Pinpoint the cell where the given text exists, returning its [X, Y] midpoint coordinate. 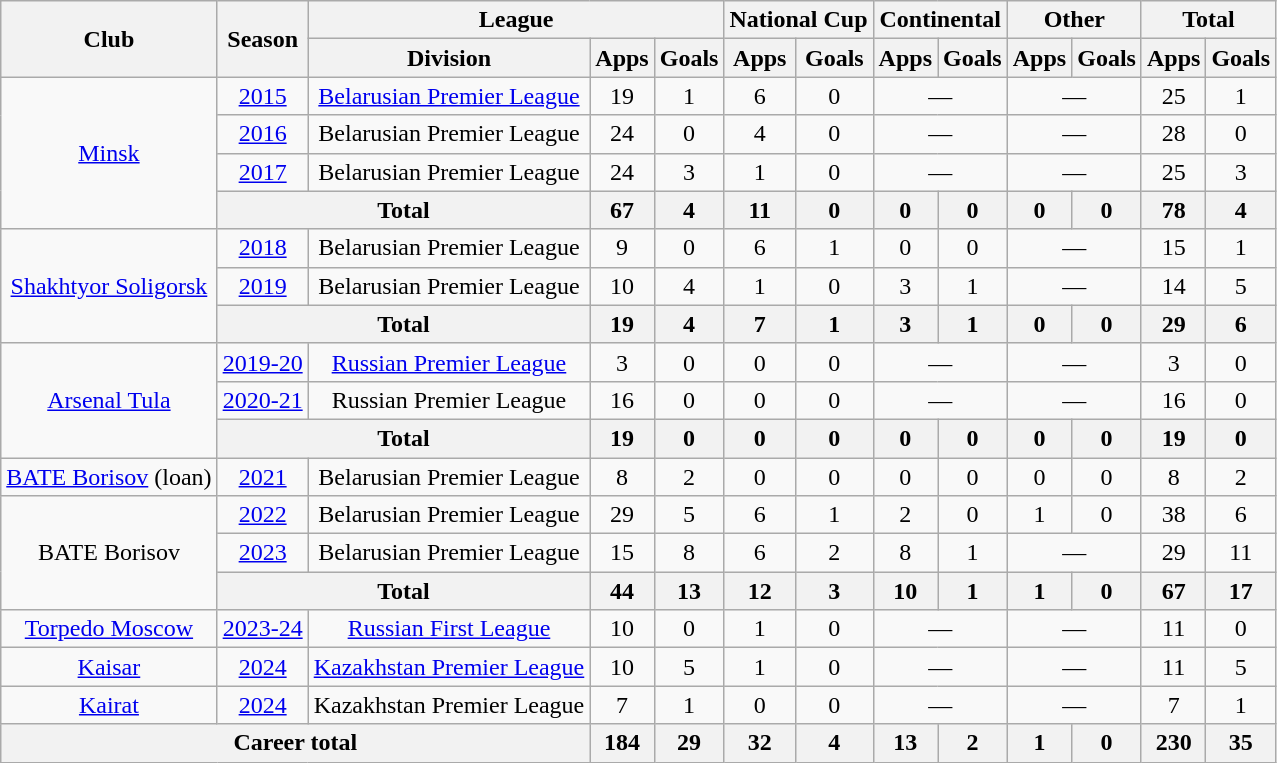
Career total [296, 743]
78 [1173, 210]
Season [262, 39]
Division [449, 58]
2019 [262, 286]
28 [1173, 134]
Shakhtyor Soligorsk [109, 286]
38 [1173, 515]
17 [1241, 591]
12 [760, 591]
2017 [262, 172]
BATE Borisov (loan) [109, 477]
230 [1173, 743]
44 [622, 591]
2015 [262, 96]
Kaisar [109, 667]
2021 [262, 477]
Arsenal Tula [109, 400]
2023 [262, 553]
2016 [262, 134]
32 [760, 743]
Continental [940, 20]
Russian First League [449, 629]
2022 [262, 515]
35 [1241, 743]
Club [109, 39]
Kairat [109, 705]
Minsk [109, 153]
2018 [262, 248]
14 [1173, 286]
9 [622, 248]
National Cup [798, 20]
2019-20 [262, 362]
184 [622, 743]
2020-21 [262, 400]
League [516, 20]
Other [1074, 20]
BATE Borisov [109, 553]
Torpedo Moscow [109, 629]
2023-24 [262, 629]
